Determine the [x, y] coordinate at the center of the cell enclosing the given text.  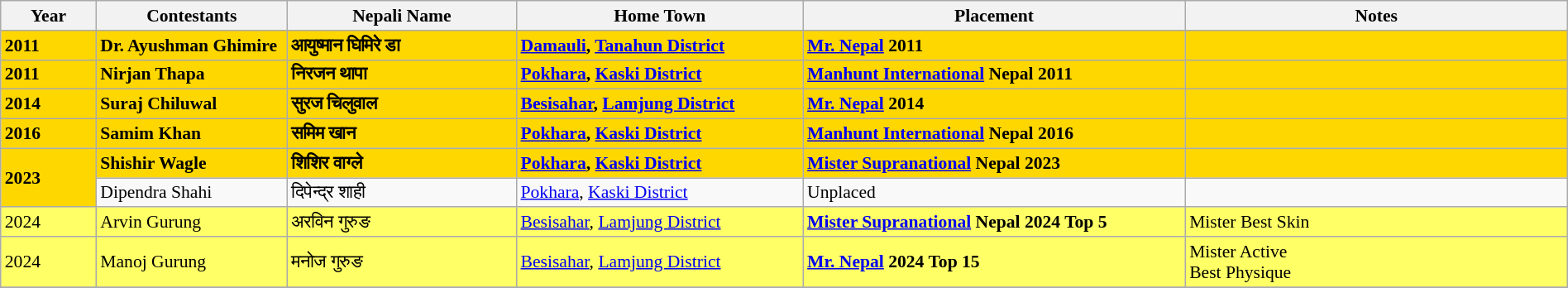
Home Town [660, 16]
Nepali Name [402, 16]
Nirjan Thapa [192, 74]
Damauli, Tanahun District [660, 46]
Mister Supranational Nepal 2024 Top 5 [994, 223]
समिम खान [402, 134]
Mister Best Skin [1376, 223]
Notes [1376, 16]
सुरज चिलुवाल [402, 104]
Year [49, 16]
Dipendra Shahi [192, 193]
2023 [49, 177]
Manoj Gurung [192, 262]
निरजन थापा [402, 74]
Unplaced [994, 193]
Mr. Nepal 2014 [994, 104]
Shishir Wagle [192, 163]
Dr. Ayushman Ghimire [192, 46]
Contestants [192, 16]
2016 [49, 134]
Arvin Gurung [192, 223]
Mr. Nepal 2011 [994, 46]
Placement [994, 16]
शिशिर वाग्ले [402, 163]
दिपेन्द्र शाही [402, 193]
आयुष्मान घिमिरे डा [402, 46]
Mister Supranational Nepal 2023 [994, 163]
मनोज गुरुङ [402, 262]
Samim Khan [192, 134]
Manhunt International Nepal 2011 [994, 74]
Suraj Chiluwal [192, 104]
Mister Active Best Physique [1376, 262]
अरविन गुरुङ [402, 223]
Manhunt International Nepal 2016 [994, 134]
Mr. Nepal 2024 Top 15 [994, 262]
2014 [49, 104]
